Pinpoint the cell where the given text exists, returning its [x, y] midpoint coordinate. 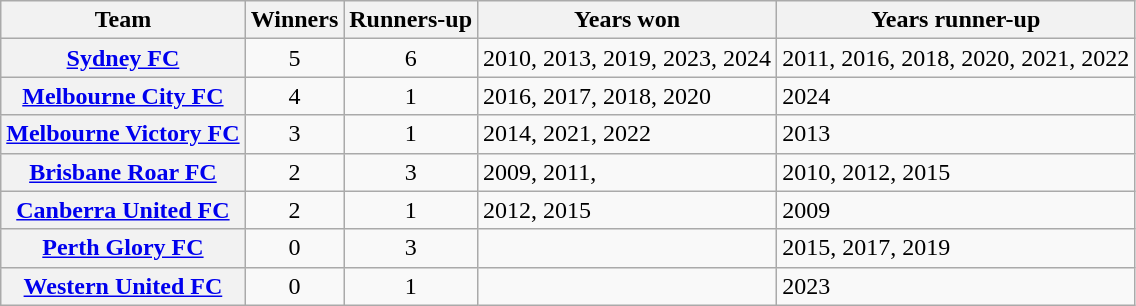
Years runner-up [956, 20]
2009, 2011, [628, 172]
Canberra United FC [123, 210]
2012, 2015 [628, 210]
Melbourne Victory FC [123, 134]
2023 [956, 286]
2014, 2021, 2022 [628, 134]
4 [294, 96]
2013 [956, 134]
Years won [628, 20]
Winners [294, 20]
Western United FC [123, 286]
Brisbane Roar FC [123, 172]
6 [411, 58]
Melbourne City FC [123, 96]
2011, 2016, 2018, 2020, 2021, 2022 [956, 58]
Perth Glory FC [123, 248]
2016, 2017, 2018, 2020 [628, 96]
Team [123, 20]
2010, 2013, 2019, 2023, 2024 [628, 58]
2015, 2017, 2019 [956, 248]
5 [294, 58]
2010, 2012, 2015 [956, 172]
Sydney FC [123, 58]
2009 [956, 210]
Runners-up [411, 20]
2024 [956, 96]
